Determine the (x, y) coordinate at the center of the cell enclosing the given text.  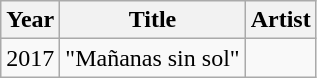
Title (152, 20)
2017 (30, 58)
Artist (280, 20)
"Mañanas sin sol" (152, 58)
Year (30, 20)
